Capture the cell that displays the provided text and extract its (X, Y) central coordinate. 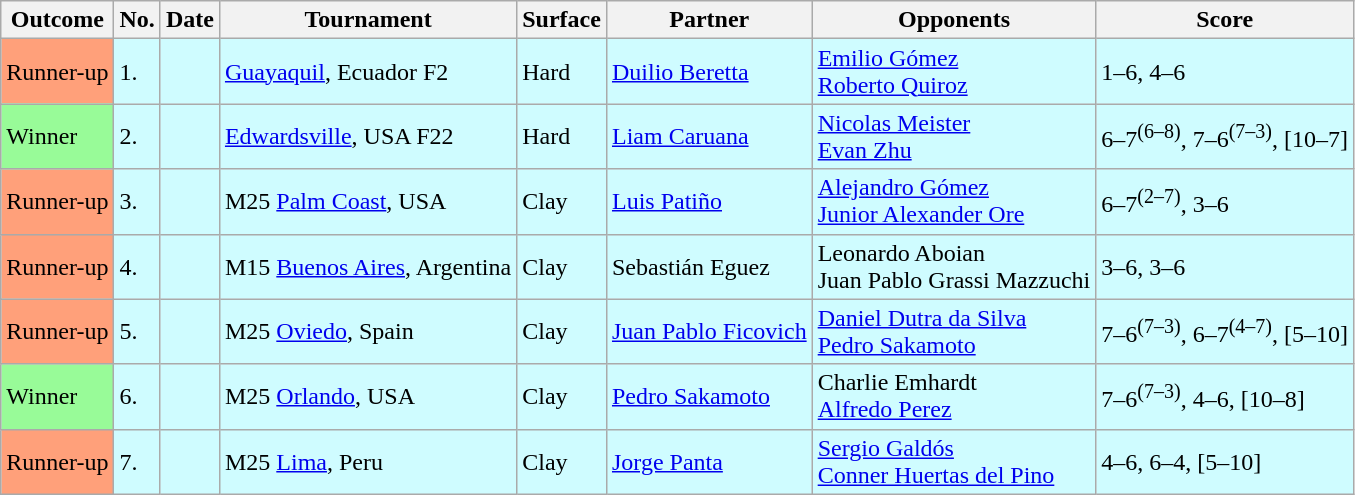
3–6, 3–6 (1225, 266)
Luis Patiño (709, 202)
M25 Palm Coast, USA (368, 202)
Pedro Sakamoto (709, 396)
Date (190, 20)
6–7(6–8), 7–6(7–3), [10–7] (1225, 136)
Daniel Dutra da Silva Pedro Sakamoto (954, 332)
M25 Oviedo, Spain (368, 332)
Liam Caruana (709, 136)
Alejandro Gómez Junior Alexander Ore (954, 202)
1–6, 4–6 (1225, 72)
Juan Pablo Ficovich (709, 332)
1. (137, 72)
7–6(7–3), 6–7(4–7), [5–10] (1225, 332)
M25 Orlando, USA (368, 396)
Jorge Panta (709, 462)
Tournament (368, 20)
7. (137, 462)
Sergio Galdós Conner Huertas del Pino (954, 462)
Score (1225, 20)
Duilio Beretta (709, 72)
Emilio Gómez Roberto Quiroz (954, 72)
6–7(2–7), 3–6 (1225, 202)
6. (137, 396)
M25 Lima, Peru (368, 462)
Outcome (58, 20)
Edwardsville, USA F22 (368, 136)
4. (137, 266)
Partner (709, 20)
Leonardo Aboian Juan Pablo Grassi Mazzuchi (954, 266)
4–6, 6–4, [5–10] (1225, 462)
5. (137, 332)
No. (137, 20)
3. (137, 202)
Guayaquil, Ecuador F2 (368, 72)
7–6(7–3), 4–6, [10–8] (1225, 396)
Opponents (954, 20)
Surface (562, 20)
M15 Buenos Aires, Argentina (368, 266)
Charlie Emhardt Alfredo Perez (954, 396)
Nicolas Meister Evan Zhu (954, 136)
2. (137, 136)
Sebastián Eguez (709, 266)
